Search for the cell housing the specified text and yield its (x, y) center coordinate. 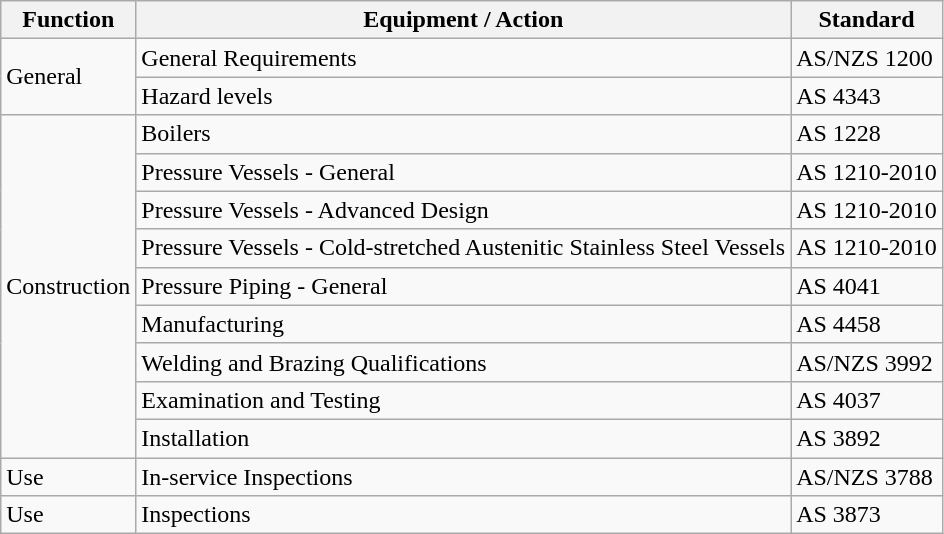
Hazard levels (464, 96)
Standard (867, 20)
Equipment / Action (464, 20)
Pressure Vessels - Advanced Design (464, 210)
Pressure Vessels - General (464, 172)
Inspections (464, 515)
AS 3873 (867, 515)
AS/NZS 3992 (867, 362)
AS 3892 (867, 438)
AS 4041 (867, 286)
Pressure Piping - General (464, 286)
Construction (68, 286)
Installation (464, 438)
Manufacturing (464, 324)
AS/NZS 3788 (867, 477)
AS 1228 (867, 134)
AS 4458 (867, 324)
Pressure Vessels - Cold-stretched Austenitic Stainless Steel Vessels (464, 248)
Boilers (464, 134)
Function (68, 20)
In-service Inspections (464, 477)
General Requirements (464, 58)
AS/NZS 1200 (867, 58)
General (68, 77)
Examination and Testing (464, 400)
Welding and Brazing Qualifications (464, 362)
AS 4343 (867, 96)
AS 4037 (867, 400)
